Locate the cell with the specified text and output its (X, Y) center coordinate. 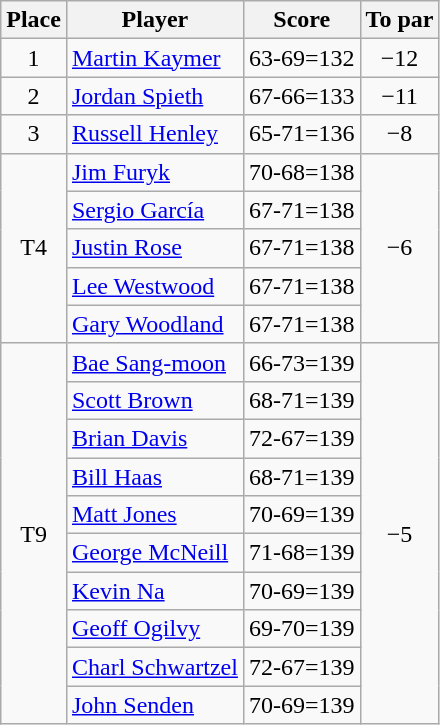
66-73=139 (302, 362)
−6 (400, 248)
Charl Schwartzel (154, 667)
Scott Brown (154, 400)
−5 (400, 534)
Bae Sang-moon (154, 362)
67-66=133 (302, 96)
Martin Kaymer (154, 58)
Bill Haas (154, 477)
3 (34, 134)
−12 (400, 58)
T4 (34, 248)
Justin Rose (154, 248)
John Senden (154, 705)
2 (34, 96)
71-68=139 (302, 553)
Sergio García (154, 210)
Jordan Spieth (154, 96)
−11 (400, 96)
Gary Woodland (154, 324)
63-69=132 (302, 58)
65-71=136 (302, 134)
Lee Westwood (154, 286)
Russell Henley (154, 134)
Geoff Ogilvy (154, 629)
George McNeill (154, 553)
Player (154, 20)
69-70=139 (302, 629)
−8 (400, 134)
Jim Furyk (154, 172)
70-68=138 (302, 172)
To par (400, 20)
1 (34, 58)
Place (34, 20)
T9 (34, 534)
Brian Davis (154, 438)
Matt Jones (154, 515)
Kevin Na (154, 591)
Score (302, 20)
